For the text-containing cell, return its midpoint in [x, y] coordinate format. 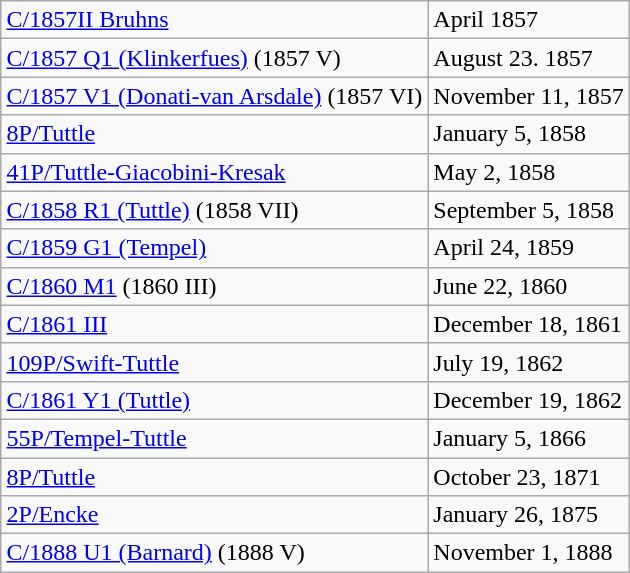
55P/Tempel-Tuttle [214, 438]
January 5, 1866 [528, 438]
December 19, 1862 [528, 400]
June 22, 1860 [528, 286]
April 1857 [528, 20]
August 23. 1857 [528, 58]
2P/Encke [214, 515]
January 26, 1875 [528, 515]
April 24, 1859 [528, 248]
C/1859 G1 (Tempel) [214, 248]
C/1888 U1 (Barnard) (1888 V) [214, 553]
October 23, 1871 [528, 477]
December 18, 1861 [528, 324]
November 11, 1857 [528, 96]
41P/Tuttle-Giacobini-Kresak [214, 172]
November 1, 1888 [528, 553]
C/1857 Q1 (Klinkerfues) (1857 V) [214, 58]
C/1861 III [214, 324]
C/1857 V1 (Donati-van Arsdale) (1857 VI) [214, 96]
109P/Swift-Tuttle [214, 362]
July 19, 1862 [528, 362]
C/1860 M1 (1860 III) [214, 286]
January 5, 1858 [528, 134]
C/1858 R1 (Tuttle) (1858 VII) [214, 210]
C/1857II Bruhns [214, 20]
September 5, 1858 [528, 210]
May 2, 1858 [528, 172]
C/1861 Y1 (Tuttle) [214, 400]
